Provide the [X, Y] coordinate of the cell's center where the given text is located.  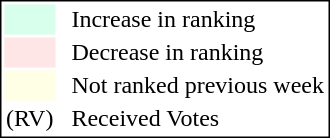
Not ranked previous week [198, 85]
Increase in ranking [198, 19]
Decrease in ranking [198, 53]
Received Votes [198, 119]
(RV) [29, 119]
